Identify which cell holds the provided text, then report its (x, y) central coordinate. 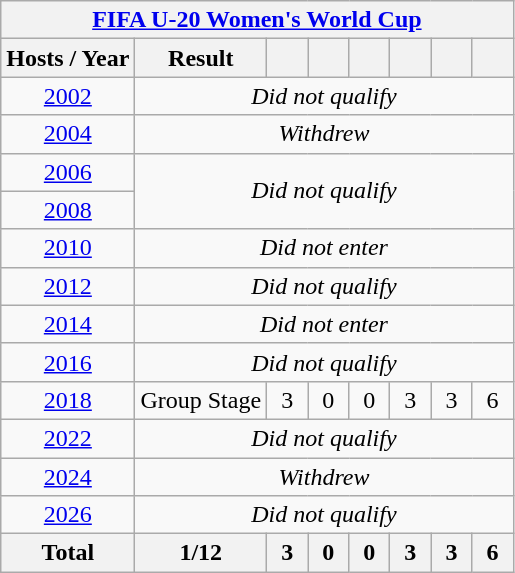
2024 (68, 477)
2022 (68, 438)
2002 (68, 96)
2010 (68, 248)
2018 (68, 400)
2026 (68, 515)
2012 (68, 286)
1/12 (201, 553)
Group Stage (201, 400)
2008 (68, 210)
2016 (68, 362)
Hosts / Year (68, 58)
2006 (68, 172)
2014 (68, 324)
2004 (68, 134)
Result (201, 58)
FIFA U-20 Women's World Cup (257, 20)
Total (68, 553)
